Extract the (x, y) coordinate from the center of the cell holding the provided text.  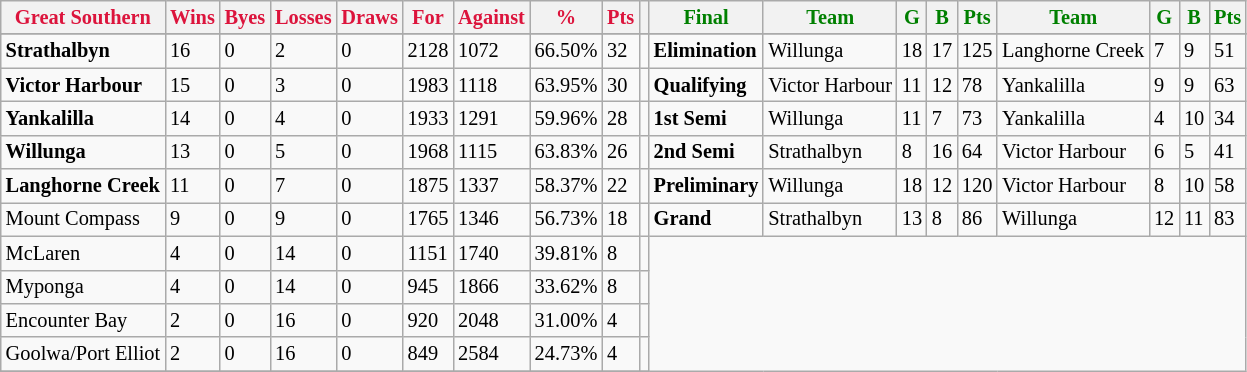
1291 (492, 118)
86 (977, 219)
6 (1164, 152)
Grand (706, 219)
1875 (428, 186)
1151 (428, 253)
63 (1228, 85)
63.95% (566, 85)
31.00% (566, 320)
24.73% (566, 354)
17 (942, 51)
26 (620, 152)
1740 (492, 253)
34 (1228, 118)
Qualifying (706, 85)
30 (620, 85)
3 (303, 85)
2048 (492, 320)
1072 (492, 51)
Against (492, 17)
Wins (192, 17)
945 (428, 287)
1933 (428, 118)
56.73% (566, 219)
Encounter Bay (83, 320)
73 (977, 118)
15 (192, 85)
McLaren (83, 253)
83 (1228, 219)
1346 (492, 219)
2nd Semi (706, 152)
1st Semi (706, 118)
For (428, 17)
1337 (492, 186)
Byes (245, 17)
849 (428, 354)
58.37% (566, 186)
2128 (428, 51)
1765 (428, 219)
Great Southern (83, 17)
920 (428, 320)
Losses (303, 17)
2584 (492, 354)
1866 (492, 287)
1968 (428, 152)
Mount Compass (83, 219)
59.96% (566, 118)
% (566, 17)
66.50% (566, 51)
28 (620, 118)
Final (706, 17)
120 (977, 186)
Goolwa/Port Elliot (83, 354)
1118 (492, 85)
41 (1228, 152)
Elimination (706, 51)
32 (620, 51)
39.81% (566, 253)
1115 (492, 152)
1983 (428, 85)
64 (977, 152)
125 (977, 51)
Draws (369, 17)
58 (1228, 186)
22 (620, 186)
33.62% (566, 287)
78 (977, 85)
51 (1228, 51)
Preliminary (706, 186)
63.83% (566, 152)
Myponga (83, 287)
